Return [X, Y] of the center of cell containing provided text 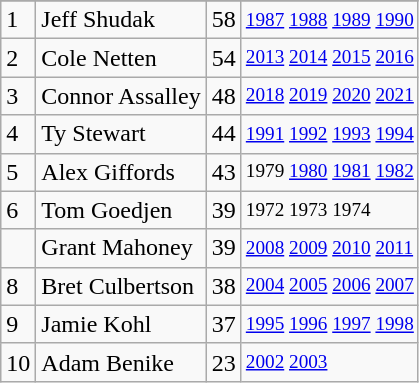
Connor Assalley [121, 96]
1 [18, 20]
Adam Benike [121, 362]
23 [224, 362]
1995 1996 1997 1998 [330, 324]
Jeff Shudak [121, 20]
6 [18, 210]
5 [18, 172]
2 [18, 58]
2004 2005 2006 2007 [330, 286]
Ty Stewart [121, 134]
Jamie Kohl [121, 324]
Grant Mahoney [121, 248]
1987 1988 1989 1990 [330, 20]
38 [224, 286]
8 [18, 286]
48 [224, 96]
3 [18, 96]
2002 2003 [330, 362]
Bret Culbertson [121, 286]
37 [224, 324]
43 [224, 172]
9 [18, 324]
44 [224, 134]
10 [18, 362]
1991 1992 1993 1994 [330, 134]
1972 1973 1974 [330, 210]
1979 1980 1981 1982 [330, 172]
Cole Netten [121, 58]
2013 2014 2015 2016 [330, 58]
4 [18, 134]
Alex Giffords [121, 172]
2008 2009 2010 2011 [330, 248]
58 [224, 20]
54 [224, 58]
2018 2019 2020 2021 [330, 96]
Tom Goedjen [121, 210]
